From the cell containing the given text, extract its center point as [x, y] coordinate. 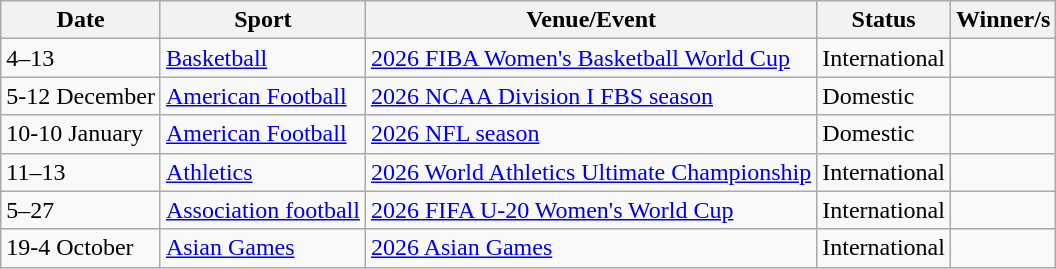
11–13 [81, 172]
Status [884, 20]
Winner/s [1002, 20]
Sport [262, 20]
2026 FIFA U-20 Women's World Cup [590, 210]
Date [81, 20]
2026 NFL season [590, 134]
4–13 [81, 58]
Athletics [262, 172]
Asian Games [262, 248]
2026 World Athletics Ultimate Championship [590, 172]
19-4 October [81, 248]
Association football [262, 210]
10-10 January [81, 134]
Basketball [262, 58]
2026 Asian Games [590, 248]
2026 FIBA Women's Basketball World Cup [590, 58]
2026 NCAA Division I FBS season [590, 96]
Venue/Event [590, 20]
5–27 [81, 210]
5-12 December [81, 96]
